Provide the [x, y] coordinate of the cell's center where the given text is located.  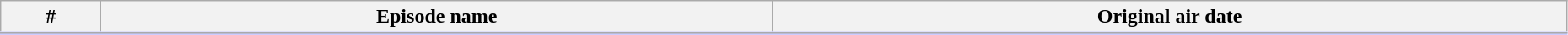
# [51, 17]
Original air date [1170, 17]
Episode name [437, 17]
